For the text-containing cell, return its midpoint in [x, y] coordinate format. 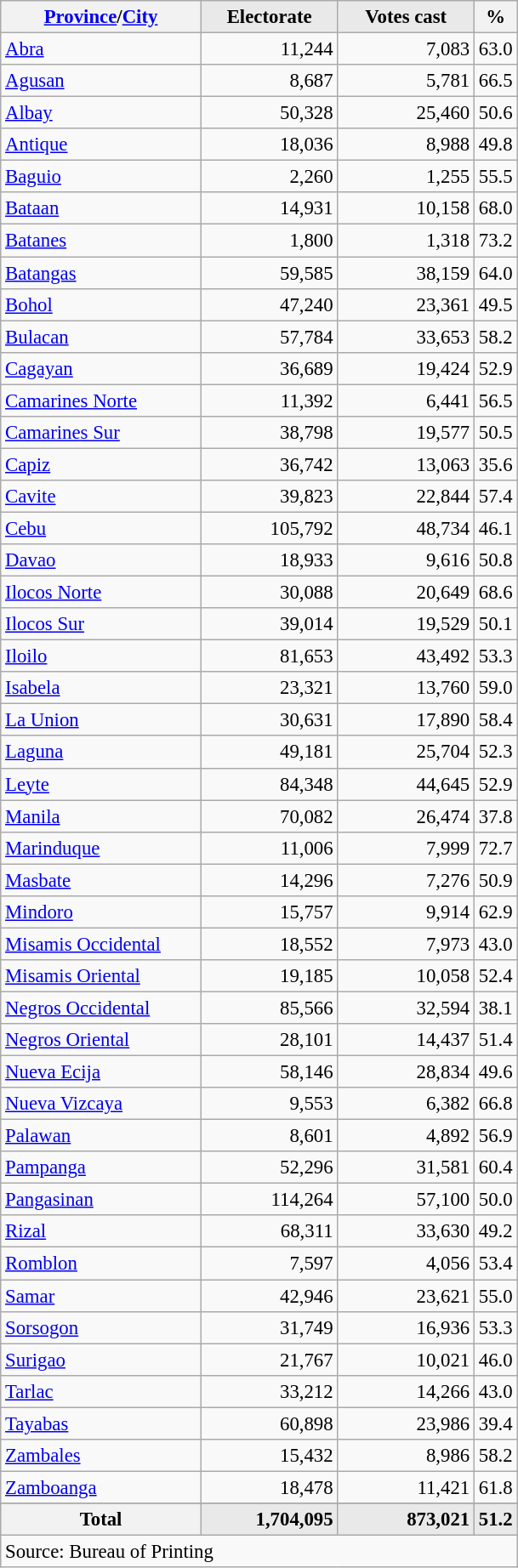
19,577 [407, 433]
55.5 [496, 177]
28,834 [407, 1072]
84,348 [269, 784]
Source: Bureau of Printing [259, 1551]
8,687 [269, 81]
10,021 [407, 1360]
Marinduque [101, 848]
11,006 [269, 848]
46.0 [496, 1360]
11,244 [269, 49]
5,781 [407, 81]
50.8 [496, 560]
49.2 [496, 1232]
1,800 [269, 241]
1,704,095 [269, 1520]
Isabela [101, 688]
18,552 [269, 944]
64.0 [496, 273]
72.7 [496, 848]
68,311 [269, 1232]
23,321 [269, 688]
42,946 [269, 1296]
50.0 [496, 1200]
35.6 [496, 464]
28,101 [269, 1040]
46.1 [496, 528]
Palawan [101, 1136]
57,784 [269, 337]
Rizal [101, 1232]
55.0 [496, 1296]
4,056 [407, 1264]
26,474 [407, 816]
Masbate [101, 880]
873,021 [407, 1520]
52,296 [269, 1167]
114,264 [269, 1200]
18,478 [269, 1487]
Surigao [101, 1360]
39.4 [496, 1423]
59,585 [269, 273]
Batangas [101, 273]
Total [101, 1520]
50,328 [269, 113]
7,999 [407, 848]
7,083 [407, 49]
9,914 [407, 912]
Bulacan [101, 337]
Bohol [101, 304]
50.9 [496, 880]
7,276 [407, 880]
6,382 [407, 1104]
33,630 [407, 1232]
38.1 [496, 1008]
60,898 [269, 1423]
Province/City [101, 17]
14,266 [407, 1391]
1,318 [407, 241]
33,212 [269, 1391]
25,704 [407, 753]
15,757 [269, 912]
Misamis Occidental [101, 944]
51.4 [496, 1040]
13,760 [407, 688]
Cagayan [101, 368]
50.1 [496, 624]
Cebu [101, 528]
14,296 [269, 880]
8,986 [407, 1456]
21,767 [269, 1360]
23,361 [407, 304]
39,823 [269, 497]
11,392 [269, 401]
52.3 [496, 753]
Pampanga [101, 1167]
60.4 [496, 1167]
85,566 [269, 1008]
20,649 [407, 593]
10,158 [407, 208]
49.5 [496, 304]
13,063 [407, 464]
58,146 [269, 1072]
Camarines Sur [101, 433]
47,240 [269, 304]
49,181 [269, 753]
36,689 [269, 368]
19,424 [407, 368]
Sorsogon [101, 1327]
19,529 [407, 624]
50.6 [496, 113]
22,844 [407, 497]
36,742 [269, 464]
Samar [101, 1296]
23,621 [407, 1296]
8,988 [407, 145]
4,892 [407, 1136]
Nueva Ecija [101, 1072]
Pangasinan [101, 1200]
Abra [101, 49]
31,581 [407, 1167]
Nueva Vizcaya [101, 1104]
14,437 [407, 1040]
7,973 [407, 944]
81,653 [269, 656]
Ilocos Sur [101, 624]
32,594 [407, 1008]
Davao [101, 560]
16,936 [407, 1327]
105,792 [269, 528]
2,260 [269, 177]
8,601 [269, 1136]
66.5 [496, 81]
Batanes [101, 241]
Votes cast [407, 17]
53.4 [496, 1264]
Zambales [101, 1456]
Camarines Norte [101, 401]
56.5 [496, 401]
La Union [101, 720]
58.4 [496, 720]
30,631 [269, 720]
43,492 [407, 656]
73.2 [496, 241]
Zamboanga [101, 1487]
Antique [101, 145]
68.0 [496, 208]
48,734 [407, 528]
52.4 [496, 976]
Leyte [101, 784]
14,931 [269, 208]
Baguio [101, 177]
Agusan [101, 81]
Romblon [101, 1264]
Electorate [269, 17]
Cavite [101, 497]
Tarlac [101, 1391]
19,185 [269, 976]
9,616 [407, 560]
38,159 [407, 273]
Tayabas [101, 1423]
38,798 [269, 433]
Albay [101, 113]
61.8 [496, 1487]
57,100 [407, 1200]
7,597 [269, 1264]
Ilocos Norte [101, 593]
59.0 [496, 688]
62.9 [496, 912]
44,645 [407, 784]
Misamis Oriental [101, 976]
6,441 [407, 401]
68.6 [496, 593]
39,014 [269, 624]
Negros Oriental [101, 1040]
56.9 [496, 1136]
49.6 [496, 1072]
50.5 [496, 433]
23,986 [407, 1423]
37.8 [496, 816]
70,082 [269, 816]
18,933 [269, 560]
10,058 [407, 976]
66.8 [496, 1104]
Capiz [101, 464]
49.8 [496, 145]
% [496, 17]
11,421 [407, 1487]
Negros Occidental [101, 1008]
Manila [101, 816]
51.2 [496, 1520]
Iloilo [101, 656]
57.4 [496, 497]
Laguna [101, 753]
Bataan [101, 208]
9,553 [269, 1104]
33,653 [407, 337]
1,255 [407, 177]
30,088 [269, 593]
18,036 [269, 145]
17,890 [407, 720]
63.0 [496, 49]
31,749 [269, 1327]
Mindoro [101, 912]
15,432 [269, 1456]
25,460 [407, 113]
